Provide the [X, Y] coordinate of the cell's center where the given text is located.  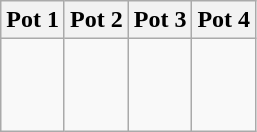
Pot 3 [160, 20]
Pot 2 [96, 20]
Pot 4 [224, 20]
Pot 1 [33, 20]
